Return [x, y] of the center of cell containing provided text 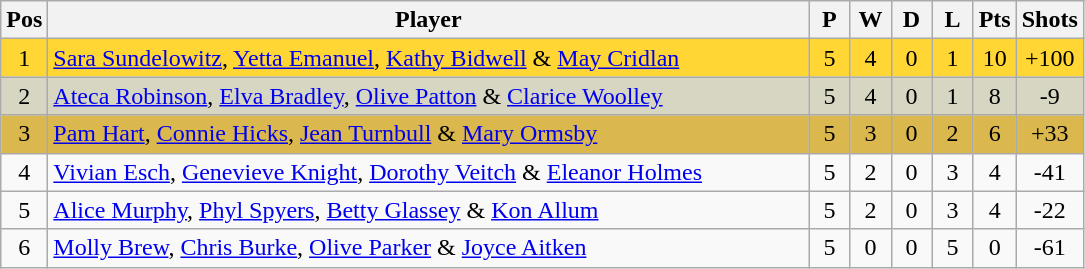
D [912, 20]
-41 [1050, 172]
-9 [1050, 96]
Sara Sundelowitz, Yetta Emanuel, Kathy Bidwell & May Cridlan [428, 58]
Alice Murphy, Phyl Spyers, Betty Glassey & Kon Allum [428, 210]
8 [994, 96]
Pts [994, 20]
W [870, 20]
-22 [1050, 210]
+100 [1050, 58]
Molly Brew, Chris Burke, Olive Parker & Joyce Aitken [428, 248]
Pam Hart, Connie Hicks, Jean Turnbull & Mary Ormsby [428, 134]
Pos [24, 20]
-61 [1050, 248]
Ateca Robinson, Elva Bradley, Olive Patton & Clarice Woolley [428, 96]
10 [994, 58]
P [830, 20]
L [952, 20]
Player [428, 20]
Vivian Esch, Genevieve Knight, Dorothy Veitch & Eleanor Holmes [428, 172]
+33 [1050, 134]
Shots [1050, 20]
